Output the [X, Y] coordinate of the center of the cell containing the given text.  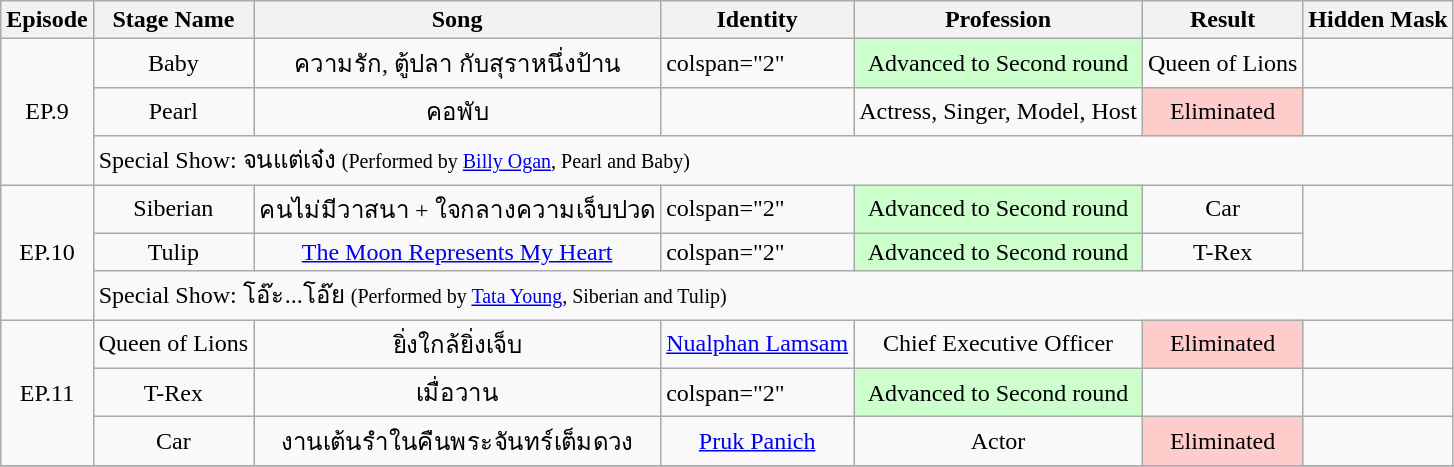
Actress, Singer, Model, Host [998, 112]
Pruk Panich [758, 442]
Special Show: จนแต่เจ๋ง (Performed by Billy Ogan, Pearl and Baby) [773, 160]
Hidden Mask [1378, 20]
Pearl [173, 112]
Chief Executive Officer [998, 344]
Tulip [173, 252]
Special Show: โอ๊ะ...โอ๊ย (Performed by Tata Young, Siberian and Tulip) [773, 296]
The Moon Represents My Heart [458, 252]
Siberian [173, 208]
Profession [998, 20]
Song [458, 20]
ความรัก, ตู้ปลา กับสุราหนึ่งป้าน [458, 64]
Nualphan Lamsam [758, 344]
Baby [173, 64]
คนไม่มีวาสนา + ใจกลางความเจ็บปวด [458, 208]
Result [1222, 20]
Actor [998, 442]
EP.10 [47, 252]
EP.9 [47, 112]
Episode [47, 20]
EP.11 [47, 393]
คอพับ [458, 112]
เมื่อวาน [458, 392]
ยิ่งใกล้ยิ่งเจ็บ [458, 344]
Identity [758, 20]
งานเต้นรำในคืนพระจันทร์เต็มดวง [458, 442]
Stage Name [173, 20]
